Return the [x, y] coordinate for the center point of the cell that contains the specified text.  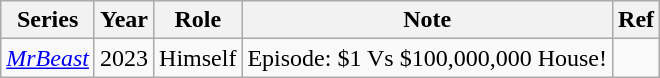
2023 [124, 58]
Year [124, 20]
Series [48, 20]
Role [198, 20]
Ref [636, 20]
Episode: $1 Vs $100,000,000 House! [428, 58]
Himself [198, 58]
Note [428, 20]
MrBeast [48, 58]
